Pinpoint the cell where the given text exists, returning its [x, y] midpoint coordinate. 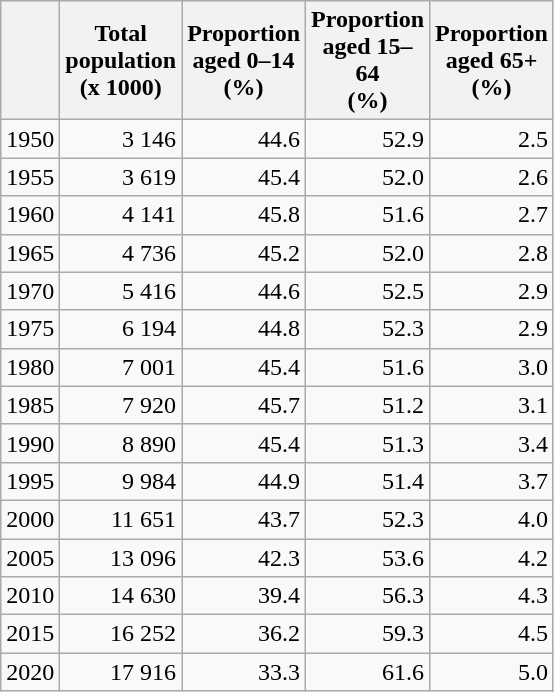
1950 [30, 139]
1980 [30, 367]
2000 [30, 519]
3.4 [492, 443]
4.5 [492, 634]
43.7 [244, 519]
1975 [30, 329]
42.3 [244, 557]
2015 [30, 634]
1960 [30, 215]
Total population (x 1000) [121, 60]
1985 [30, 405]
3.0 [492, 367]
2020 [30, 672]
2.7 [492, 215]
7 920 [121, 405]
1990 [30, 443]
44.9 [244, 481]
45.7 [244, 405]
8 890 [121, 443]
56.3 [368, 596]
1970 [30, 291]
Proportionaged 15–64(%) [368, 60]
Proportionaged 0–14(%) [244, 60]
13 096 [121, 557]
2010 [30, 596]
59.3 [368, 634]
14 630 [121, 596]
2.8 [492, 253]
36.2 [244, 634]
3.1 [492, 405]
4.2 [492, 557]
44.8 [244, 329]
17 916 [121, 672]
3 146 [121, 139]
52.9 [368, 139]
51.4 [368, 481]
53.6 [368, 557]
2.6 [492, 177]
4 736 [121, 253]
3.7 [492, 481]
45.2 [244, 253]
52.5 [368, 291]
33.3 [244, 672]
1995 [30, 481]
39.4 [244, 596]
3 619 [121, 177]
2.5 [492, 139]
4.0 [492, 519]
11 651 [121, 519]
51.3 [368, 443]
7 001 [121, 367]
5.0 [492, 672]
2005 [30, 557]
9 984 [121, 481]
4 141 [121, 215]
5 416 [121, 291]
1965 [30, 253]
1955 [30, 177]
16 252 [121, 634]
4.3 [492, 596]
45.8 [244, 215]
51.2 [368, 405]
6 194 [121, 329]
61.6 [368, 672]
Proportionaged 65+(%) [492, 60]
